Locate the cell with the specified text and output its (x, y) center coordinate. 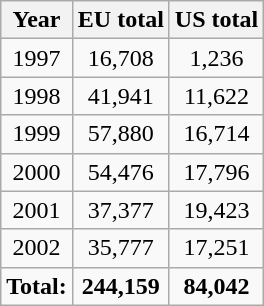
1997 (37, 58)
54,476 (120, 172)
19,423 (216, 210)
57,880 (120, 134)
US total (216, 20)
Year (37, 20)
84,042 (216, 286)
17,796 (216, 172)
1999 (37, 134)
17,251 (216, 248)
EU total (120, 20)
41,941 (120, 96)
16,714 (216, 134)
16,708 (120, 58)
2001 (37, 210)
1998 (37, 96)
2000 (37, 172)
244,159 (120, 286)
37,377 (120, 210)
11,622 (216, 96)
2002 (37, 248)
1,236 (216, 58)
Total: (37, 286)
35,777 (120, 248)
